Return the (X, Y) coordinate for the center point of the cell that contains the specified text.  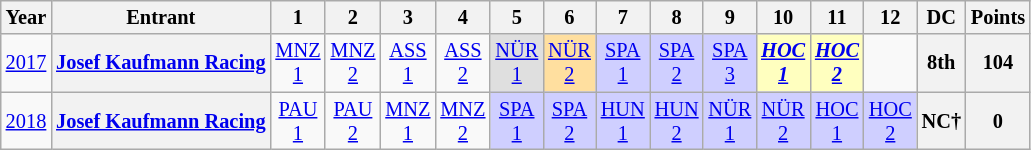
Year (26, 17)
DC (942, 17)
12 (890, 17)
2018 (26, 121)
5 (516, 17)
SPA3 (730, 63)
Entrant (160, 17)
HUN2 (677, 121)
7 (623, 17)
3 (408, 17)
2017 (26, 63)
PAU1 (298, 121)
11 (837, 17)
ASS1 (408, 63)
4 (462, 17)
6 (570, 17)
HUN1 (623, 121)
PAU2 (352, 121)
NC† (942, 121)
10 (783, 17)
2 (352, 17)
1 (298, 17)
ASS2 (462, 63)
Points (998, 17)
8th (942, 63)
9 (730, 17)
8 (677, 17)
104 (998, 63)
0 (998, 121)
